Extract the (X, Y) coordinate from the center of the cell holding the provided text.  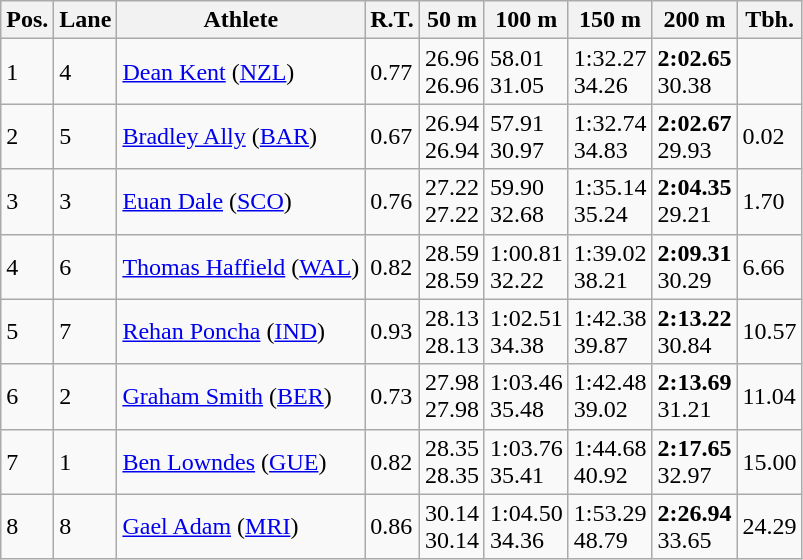
0.76 (392, 202)
1.70 (770, 202)
Rehan Poncha (IND) (241, 332)
1:35.1435.24 (610, 202)
2:09.3130.29 (694, 266)
1:03.7635.41 (526, 462)
0.93 (392, 332)
Dean Kent (NZL) (241, 72)
Tbh. (770, 20)
Lane (86, 20)
Euan Dale (SCO) (241, 202)
1:42.4839.02 (610, 396)
200 m (694, 20)
100 m (526, 20)
6.66 (770, 266)
11.04 (770, 396)
1:03.4635.48 (526, 396)
R.T. (392, 20)
Pos. (28, 20)
Ben Lowndes (GUE) (241, 462)
0.77 (392, 72)
Gael Adam (MRI) (241, 526)
28.3528.35 (452, 462)
58.0131.05 (526, 72)
27.2227.22 (452, 202)
2:02.6729.93 (694, 136)
24.29 (770, 526)
Graham Smith (BER) (241, 396)
Thomas Haffield (WAL) (241, 266)
1:39.0238.21 (610, 266)
1:44.6840.92 (610, 462)
28.1328.13 (452, 332)
2:04.3529.21 (694, 202)
26.9426.94 (452, 136)
150 m (610, 20)
59.9032.68 (526, 202)
2:13.2230.84 (694, 332)
2:02.6530.38 (694, 72)
Athlete (241, 20)
57.9130.97 (526, 136)
2:13.6931.21 (694, 396)
30.1430.14 (452, 526)
1:02.5134.38 (526, 332)
2:26.9433.65 (694, 526)
0.86 (392, 526)
Bradley Ally (BAR) (241, 136)
1:53.2948.79 (610, 526)
2:17.6532.97 (694, 462)
1:00.8132.22 (526, 266)
1:32.7434.83 (610, 136)
15.00 (770, 462)
0.73 (392, 396)
28.5928.59 (452, 266)
1:32.2734.26 (610, 72)
0.67 (392, 136)
1:04.5034.36 (526, 526)
1:42.3839.87 (610, 332)
0.02 (770, 136)
50 m (452, 20)
26.9626.96 (452, 72)
10.57 (770, 332)
27.9827.98 (452, 396)
